Return [X, Y] of the center of cell containing provided text 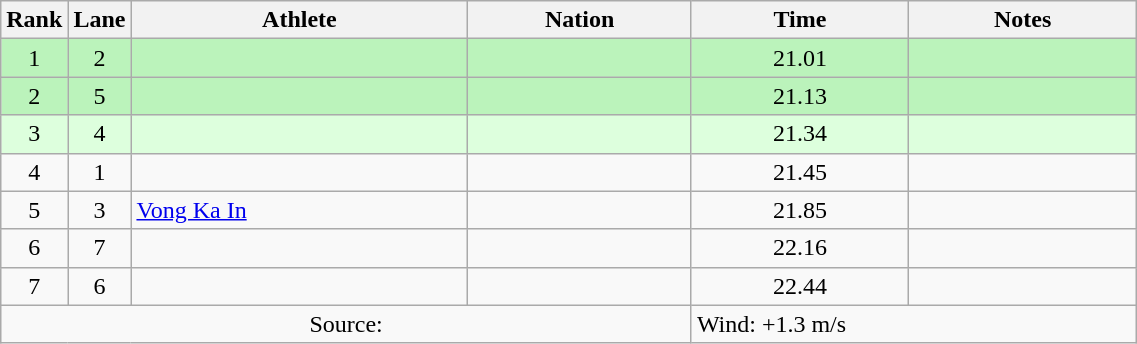
22.44 [800, 286]
Athlete [300, 20]
Notes [1022, 20]
Nation [580, 20]
22.16 [800, 248]
Time [800, 20]
21.85 [800, 210]
Vong Ka In [300, 210]
21.13 [800, 96]
Rank [34, 20]
Source: [346, 324]
21.45 [800, 172]
Lane [100, 20]
21.34 [800, 134]
Wind: +1.3 m/s [914, 324]
21.01 [800, 58]
